Determine the (x, y) coordinate at the center of the cell enclosing the given text.  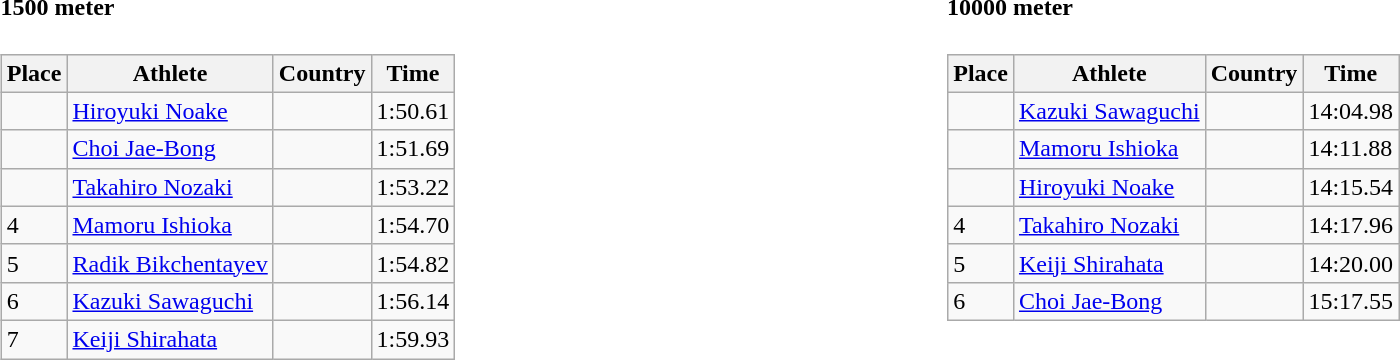
14:11.88 (1351, 149)
7 (34, 339)
14:17.96 (1351, 225)
1:54.70 (413, 225)
1:53.22 (413, 187)
1:50.61 (413, 111)
14:20.00 (1351, 263)
1:59.93 (413, 339)
Radik Bikchentayev (170, 263)
14:15.54 (1351, 187)
1:51.69 (413, 149)
14:04.98 (1351, 111)
1:54.82 (413, 263)
15:17.55 (1351, 301)
1:56.14 (413, 301)
